Provide the (x, y) coordinate of the cell's center where the given text is located.  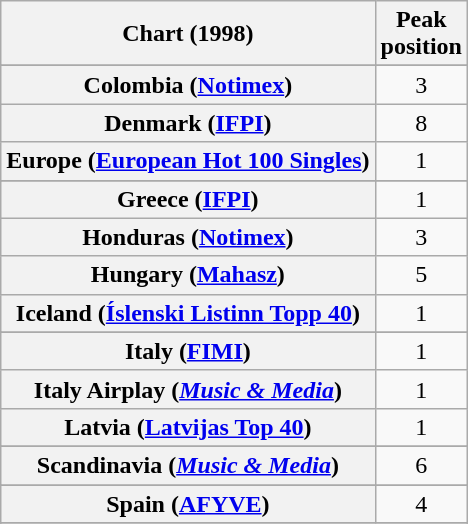
Italy (FIMI) (188, 351)
Latvia (Latvijas Top 40) (188, 427)
Spain (AFYVE) (188, 503)
Italy Airplay (Music & Media) (188, 389)
Hungary (Mahasz) (188, 275)
Iceland (Íslenski Listinn Topp 40) (188, 313)
4 (421, 503)
Honduras (Notimex) (188, 237)
Chart (1998) (188, 34)
6 (421, 465)
Scandinavia (Music & Media) (188, 465)
Colombia (Notimex) (188, 85)
Peakposition (421, 34)
8 (421, 123)
Denmark (IFPI) (188, 123)
Europe (European Hot 100 Singles) (188, 161)
Greece (IFPI) (188, 199)
5 (421, 275)
